Return the [X, Y] coordinate for the center point of the cell that contains the specified text.  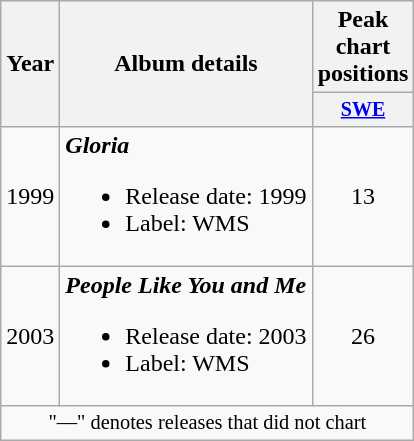
Album details [186, 64]
Peak chart positions [363, 47]
"—" denotes releases that did not chart [208, 423]
13 [363, 196]
26 [363, 336]
1999 [30, 196]
2003 [30, 336]
SWE [363, 110]
GloriaRelease date: 1999Label: WMS [186, 196]
Year [30, 64]
People Like You and MeRelease date: 2003Label: WMS [186, 336]
